Output the (x, y) coordinate of the center of the cell containing the given text.  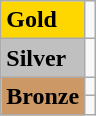
Silver (43, 58)
Gold (43, 20)
Bronze (43, 96)
